Extract the [x, y] coordinate from the center of the cell holding the provided text.  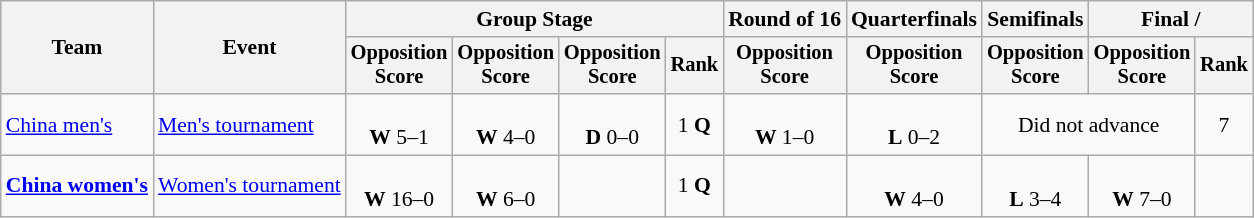
Final / [1171, 19]
W 16–0 [400, 186]
W 5–1 [400, 124]
Group Stage [534, 19]
Semifinals [1036, 19]
Women's tournament [250, 186]
L 0–2 [914, 124]
W 6–0 [506, 186]
China women's [77, 186]
L 3–4 [1036, 186]
Team [77, 48]
Round of 16 [784, 19]
Did not advance [1088, 124]
W 1–0 [784, 124]
Event [250, 48]
D 0–0 [612, 124]
7 [1224, 124]
W 7–0 [1142, 186]
Quarterfinals [914, 19]
Men's tournament [250, 124]
China men's [77, 124]
